Detect which cell encompasses the target text, then output its (x, y) center coordinate. 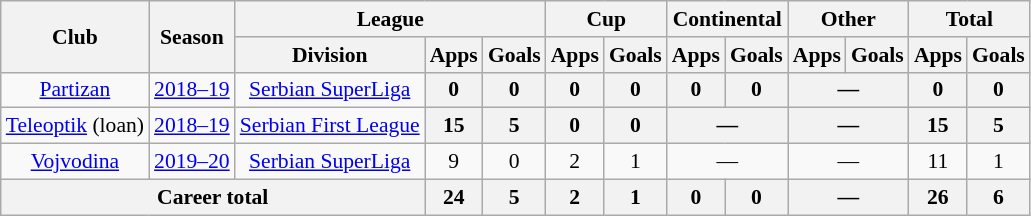
Total (970, 19)
Vojvodina (75, 162)
Partizan (75, 90)
Teleoptik (loan) (75, 126)
Other (848, 19)
26 (938, 197)
Division (330, 55)
6 (998, 197)
Career total (213, 197)
Serbian First League (330, 126)
League (390, 19)
24 (454, 197)
9 (454, 162)
11 (938, 162)
2019–20 (192, 162)
Cup (606, 19)
Continental (728, 19)
Season (192, 36)
Club (75, 36)
